Identify which cell holds the provided text, then report its [X, Y] central coordinate. 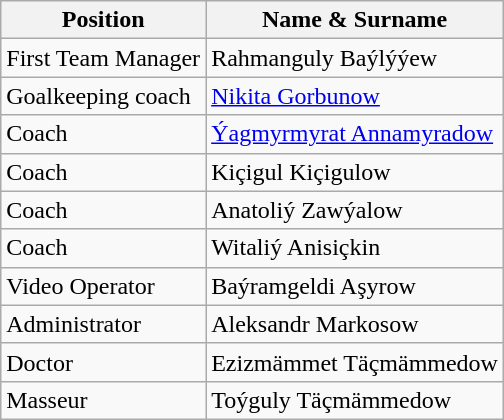
Ýagmyrmyrat Annamyradow [355, 134]
Position [104, 20]
Ezizmämmet Täçmämmedow [355, 362]
Goalkeeping coach [104, 96]
Nikita Gorbunow [355, 96]
Name & Surname [355, 20]
Aleksandr Markosow [355, 324]
First Team Manager [104, 58]
Anatoliý Zawýalow [355, 210]
Doctor [104, 362]
Baýramgeldi Aşyrow [355, 286]
Masseur [104, 400]
Toýguly Täçmämmedow [355, 400]
Rahmanguly Baýlýýew [355, 58]
Witaliý Anisiçkin [355, 248]
Kiçigul Kiçigulow [355, 172]
Administrator [104, 324]
Video Operator [104, 286]
